Extract the (x, y) coordinate from the center of the cell holding the provided text.  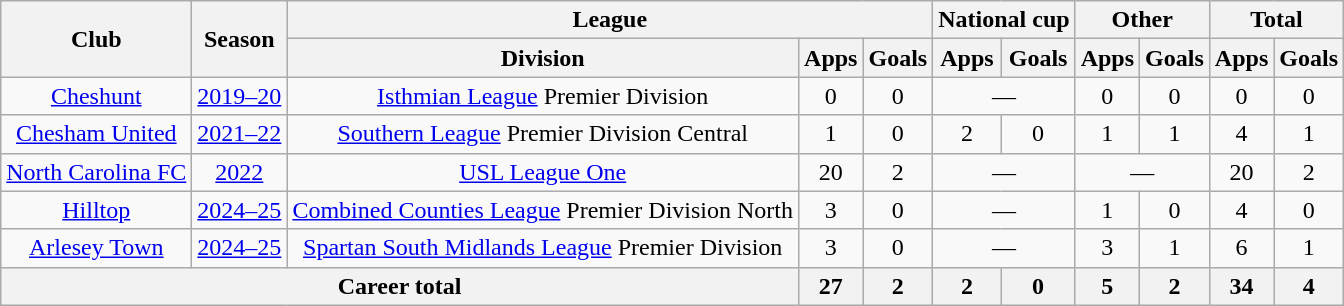
Club (96, 39)
Season (240, 39)
League (610, 20)
2019–20 (240, 96)
34 (1241, 286)
Division (543, 58)
2022 (240, 172)
Total (1276, 20)
5 (1107, 286)
Hilltop (96, 210)
Chesham United (96, 134)
Spartan South Midlands League Premier Division (543, 248)
Southern League Premier Division Central (543, 134)
2021–22 (240, 134)
Other (1142, 20)
North Carolina FC (96, 172)
USL League One (543, 172)
Cheshunt (96, 96)
Combined Counties League Premier Division North (543, 210)
6 (1241, 248)
27 (831, 286)
Isthmian League Premier Division (543, 96)
Career total (400, 286)
National cup (1004, 20)
Arlesey Town (96, 248)
